For the text-containing cell, return its midpoint in [X, Y] coordinate format. 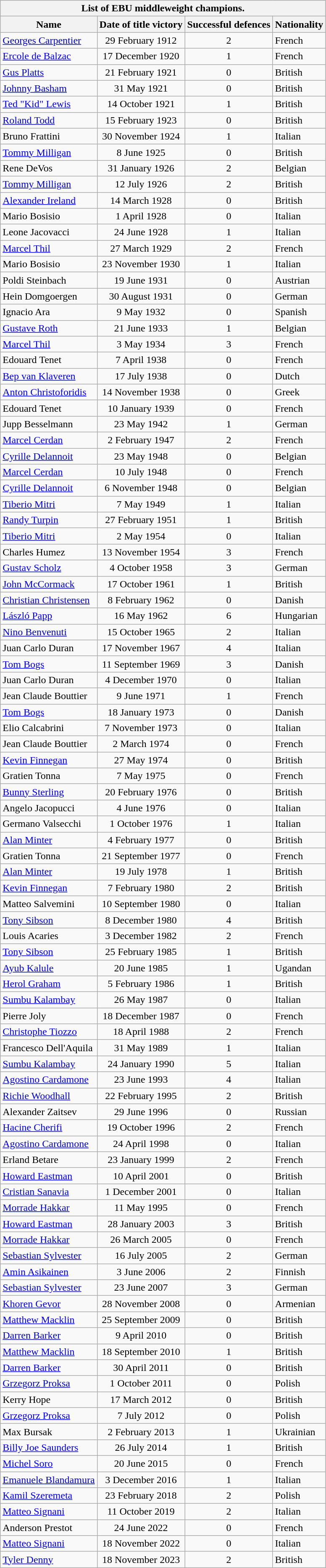
Name [49, 24]
Christian Christensen [49, 600]
Randy Turpin [49, 520]
Ukrainian [299, 1431]
30 April 2011 [141, 1368]
1 October 2011 [141, 1384]
Ignacio Ara [49, 312]
10 January 1939 [141, 408]
15 October 1965 [141, 632]
30 August 1931 [141, 296]
24 April 1998 [141, 1144]
26 July 2014 [141, 1447]
1 December 2001 [141, 1192]
2 February 1947 [141, 440]
Successful defences [229, 24]
Nino Benvenuti [49, 632]
23 January 1999 [141, 1160]
24 June 2022 [141, 1528]
24 June 1928 [141, 232]
31 May 1989 [141, 1048]
Bunny Sterling [49, 792]
11 September 1969 [141, 664]
Gustave Roth [49, 328]
21 September 1977 [141, 856]
18 September 2010 [141, 1352]
Gus Platts [49, 72]
25 September 2009 [141, 1320]
Date of title victory [141, 24]
Alexander Ireland [49, 200]
15 February 1923 [141, 120]
31 January 1926 [141, 168]
18 November 2023 [141, 1560]
Pierre Joly [49, 1016]
4 June 1976 [141, 808]
Roland Todd [49, 120]
Kerry Hope [49, 1400]
7 May 1975 [141, 776]
16 July 2005 [141, 1256]
23 June 1993 [141, 1080]
3 December 1982 [141, 936]
10 April 2001 [141, 1176]
Johnny Basham [49, 88]
1 October 1976 [141, 824]
Finnish [299, 1272]
Austrian [299, 280]
Spanish [299, 312]
Billy Joe Saunders [49, 1447]
19 October 1996 [141, 1128]
5 [229, 1064]
18 April 1988 [141, 1032]
Emanuele Blandamura [49, 1479]
9 May 1932 [141, 312]
1 April 1928 [141, 216]
4 December 1970 [141, 680]
17 December 1920 [141, 56]
28 November 2008 [141, 1304]
22 February 1995 [141, 1096]
Ugandan [299, 968]
7 November 1973 [141, 728]
23 November 1930 [141, 264]
Greek [299, 392]
27 February 1951 [141, 520]
27 March 1929 [141, 248]
7 April 1938 [141, 360]
21 February 1921 [141, 72]
11 May 1995 [141, 1208]
9 April 2010 [141, 1336]
23 February 2018 [141, 1496]
Tyler Denny [49, 1560]
Michel Soro [49, 1463]
Charles Humez [49, 552]
Alexander Zaitsev [49, 1112]
14 March 1928 [141, 200]
Elio Calcabrini [49, 728]
Christophe Tiozzo [49, 1032]
Anderson Prestot [49, 1528]
Matteo Salvemini [49, 904]
John McCormack [49, 584]
2 February 2013 [141, 1431]
Louis Acaries [49, 936]
18 November 2022 [141, 1544]
8 February 1962 [141, 600]
31 May 1921 [141, 88]
30 November 1924 [141, 136]
Richie Woodhall [49, 1096]
19 July 1978 [141, 872]
Bruno Frattini [49, 136]
17 November 1967 [141, 648]
6 November 1948 [141, 488]
2 May 1954 [141, 536]
17 March 2012 [141, 1400]
3 June 2006 [141, 1272]
Poldi Steinbach [49, 280]
26 May 1987 [141, 1000]
20 June 2015 [141, 1463]
4 February 1977 [141, 840]
24 January 1990 [141, 1064]
17 October 1961 [141, 584]
14 October 1921 [141, 104]
4 October 1958 [141, 568]
Georges Carpentier [49, 40]
8 December 1980 [141, 920]
9 June 1971 [141, 696]
27 May 1974 [141, 760]
Hungarian [299, 616]
Bep van Klaveren [49, 376]
Russian [299, 1112]
Max Bursak [49, 1431]
Anton Christoforidis [49, 392]
10 July 1948 [141, 472]
László Papp [49, 616]
Erland Betare [49, 1160]
26 March 2005 [141, 1240]
23 May 1942 [141, 424]
6 [229, 616]
Germano Valsecchi [49, 824]
Herol Graham [49, 984]
25 February 1985 [141, 952]
Ercole de Balzac [49, 56]
Angelo Jacopucci [49, 808]
21 June 1933 [141, 328]
Hein Domgoergen [49, 296]
28 January 2003 [141, 1224]
Hacine Cherifi [49, 1128]
7 February 1980 [141, 888]
Rene DeVos [49, 168]
Jupp Besselmann [49, 424]
3 May 1934 [141, 344]
18 December 1987 [141, 1016]
List of EBU middleweight champions. [163, 8]
Leone Jacovacci [49, 232]
20 February 1976 [141, 792]
Nationality [299, 24]
13 November 1954 [141, 552]
Cristian Sanavia [49, 1192]
Amin Asikainen [49, 1272]
16 May 1962 [141, 616]
19 June 1931 [141, 280]
10 September 1980 [141, 904]
17 July 1938 [141, 376]
Francesco Dell'Aquila [49, 1048]
Kamil Szeremeta [49, 1496]
11 October 2019 [141, 1512]
2 March 1974 [141, 744]
29 February 1912 [141, 40]
12 July 1926 [141, 184]
Ayub Kalule [49, 968]
Dutch [299, 376]
7 July 2012 [141, 1415]
18 January 1973 [141, 712]
Ted "Kid" Lewis [49, 104]
29 June 1996 [141, 1112]
23 June 2007 [141, 1288]
Gustav Scholz [49, 568]
20 June 1985 [141, 968]
Khoren Gevor [49, 1304]
7 May 1949 [141, 504]
8 June 1925 [141, 152]
23 May 1948 [141, 456]
5 February 1986 [141, 984]
Armenian [299, 1304]
3 December 2016 [141, 1479]
14 November 1938 [141, 392]
